Locate the cell with the specified text and output its [x, y] center coordinate. 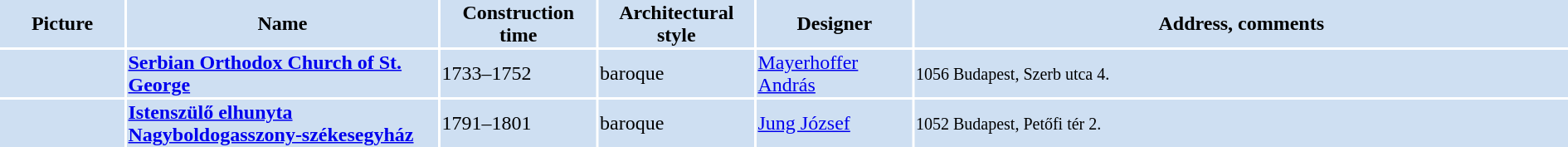
Mayerhoffer András [835, 73]
Jung József [835, 123]
Construction time [519, 23]
Picture [62, 23]
1052 Budapest, Petőfi tér 2. [1241, 123]
Designer [835, 23]
Serbian Orthodox Church of St. George [282, 73]
1733–1752 [519, 73]
Architectural style [677, 23]
1791–1801 [519, 123]
Address, comments [1241, 23]
Istenszülő elhunyta Nagyboldogasszony-székesegyház [282, 123]
Name [282, 23]
1056 Budapest, Szerb utca 4. [1241, 73]
